Pinpoint the cell where the given text exists, returning its [X, Y] midpoint coordinate. 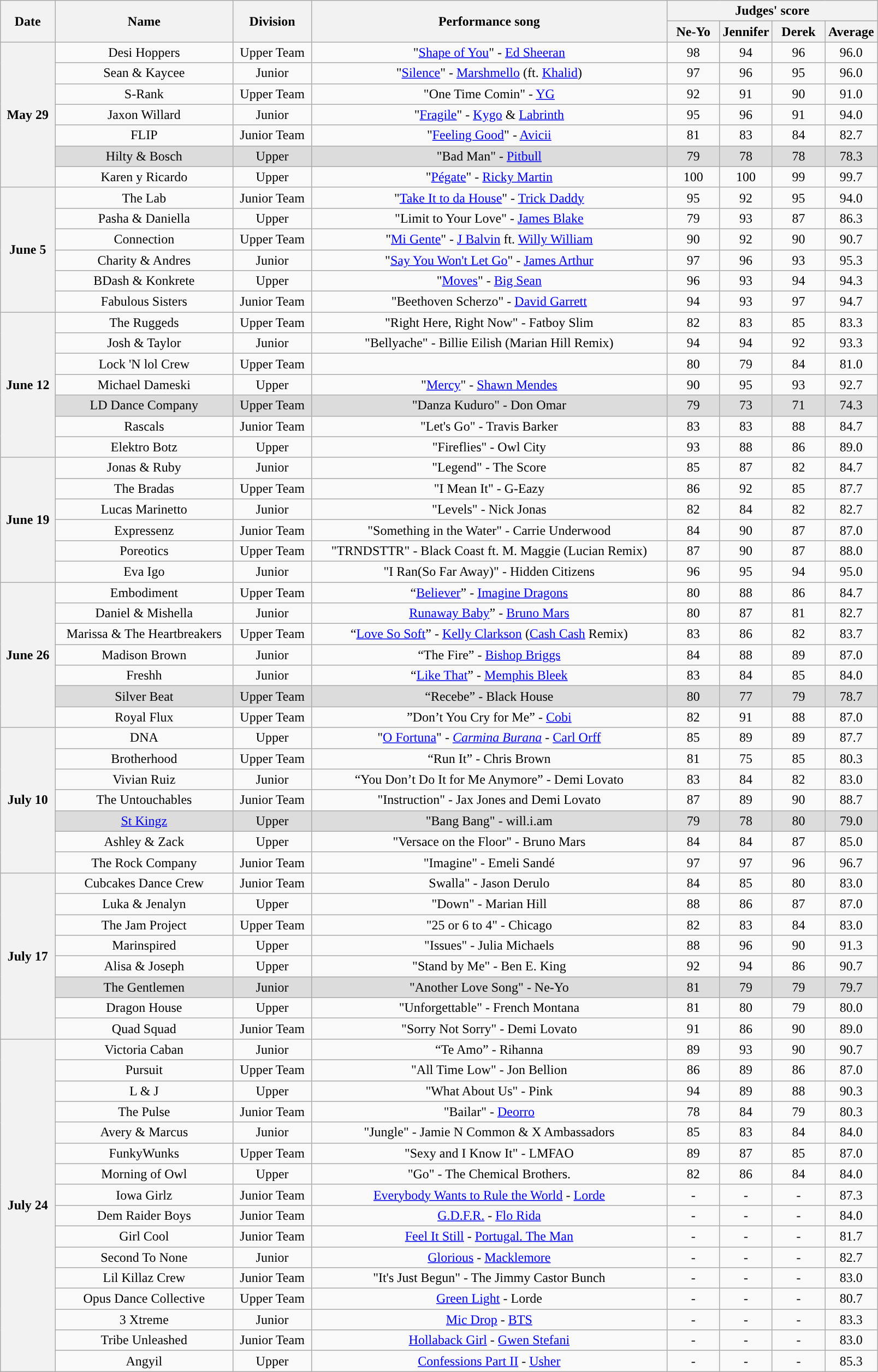
“The Fire” - Bishop Briggs [489, 655]
"Limit to Your Love" - James Blake [489, 218]
July 17 [28, 956]
The Jam Project [144, 925]
78.7 [851, 696]
"I Mean It" - G-Eazy [489, 488]
"Bang Bang" - will.i.am [489, 821]
Charity & Andres [144, 260]
99.7 [851, 177]
"Fireflies" - Owl City [489, 447]
The Ruggeds [144, 323]
Everybody Wants to Rule the World - Lorde [489, 1195]
94.3 [851, 281]
G.D.F.R. - Flo Rida [489, 1215]
75 [746, 759]
"Mi Gente" - J Balvin ft. Willy William [489, 239]
Desi Hoppers [144, 52]
80.7 [851, 1299]
DNA [144, 738]
81.0 [851, 364]
Cubcakes Dance Crew [144, 883]
74.3 [851, 405]
Hilty & Bosch [144, 156]
Performance song [489, 21]
"It's Just Begun" - The Jimmy Castor Bunch [489, 1278]
July 10 [28, 800]
“Love So Soft” - Kelly Clarkson (Cash Cash Remix) [489, 634]
Marinspired [144, 946]
Lock 'N lol Crew [144, 364]
“Run It” - Chris Brown [489, 759]
"Moves" - Big Sean [489, 281]
87.3 [851, 1195]
Avery & Marcus [144, 1132]
91.0 [851, 94]
95.3 [851, 260]
"Say You Won't Let Go" - James Arthur [489, 260]
The Pulse [144, 1112]
Tribe Unleashed [144, 1340]
Pursuit [144, 1070]
Green Light - Lorde [489, 1299]
Dem Raider Boys [144, 1215]
Ne-Yo [693, 32]
Jennifer [746, 32]
“Believer” - Imagine Dragons [489, 592]
"Something in the Water" - Carrie Underwood [489, 530]
Fabulous Sisters [144, 302]
"Instruction" - Jax Jones and Demi Lovato [489, 800]
The Rock Company [144, 862]
85.3 [851, 1361]
Freshh [144, 676]
"Fragile" - Kygo & Labrinth [489, 115]
"Pégate" - Ricky Martin [489, 177]
79.0 [851, 821]
Luka & Jenalyn [144, 904]
Confessions Part II - Usher [489, 1361]
May 29 [28, 115]
93.3 [851, 343]
Judges' score [772, 11]
"25 or 6 to 4" - Chicago [489, 925]
"Unforgettable" - French Montana [489, 1008]
3 Xtreme [144, 1320]
Pasha & Daniella [144, 218]
"Right Here, Right Now" - Fatboy Slim [489, 323]
June 26 [28, 654]
Morning of Owl [144, 1174]
90.3 [851, 1091]
95.0 [851, 571]
"Levels" - Nick Jonas [489, 509]
Poreotics [144, 551]
Date [28, 21]
"Take It to da House" - Trick Daddy [489, 198]
92.7 [851, 385]
"What About Us" - Pink [489, 1091]
Dragon House [144, 1008]
June 5 [28, 249]
"Let's Go" - Travis Barker [489, 426]
Feel It Still - Portugal. The Man [489, 1236]
Connection [144, 239]
Eva Igo [144, 571]
"Bailar" - Deorro [489, 1112]
"Issues" - Julia Michaels [489, 946]
Name [144, 21]
Derek [798, 32]
Alisa & Joseph [144, 967]
The Lab [144, 198]
"Sorry Not Sorry" - Demi Lovato [489, 1029]
Hollaback Girl - Gwen Stefani [489, 1340]
Jonas & Ruby [144, 468]
Lil Killaz Crew [144, 1278]
73 [746, 405]
”Don’t You Cry for Me” - Cobi [489, 717]
FunkyWunks [144, 1153]
Angyil [144, 1361]
June 19 [28, 520]
83.7 [851, 634]
"Shape of You" - Ed Sheeran [489, 52]
Marissa & The Heartbreakers [144, 634]
BDash & Konkrete [144, 281]
"Silence" - Marshmello (ft. Khalid) [489, 73]
Expressenz [144, 530]
88.0 [851, 551]
77 [746, 696]
Embodiment [144, 592]
79.7 [851, 987]
"All Time Low" - Jon Bellion [489, 1070]
S-Rank [144, 94]
“Te Amo” - Rihanna [489, 1049]
FLIP [144, 135]
LD Dance Company [144, 405]
“Recebe” - Black House [489, 696]
Rascals [144, 426]
91.3 [851, 946]
96.7 [851, 862]
Average [851, 32]
"One Time Comin" - YG [489, 94]
Victoria Caban [144, 1049]
"Legend" - The Score [489, 468]
"Bad Man" - Pitbull [489, 156]
Karen y Ricardo [144, 177]
"Stand by Me" - Ben E. King [489, 967]
Silver Beat [144, 696]
Elektro Botz [144, 447]
"O Fortuna" - Carmina Burana - Carl Orff [489, 738]
June 12 [28, 385]
"TRNDSTTR" - Black Coast ft. M. Maggie (Lucian Remix) [489, 551]
"Another Love Song" - Ne-Yo [489, 987]
"Sexy and I Know It" - LMFAO [489, 1153]
"Imagine" - Emeli Sandé [489, 862]
Brotherhood [144, 759]
“You Don’t Do It for Me Anymore” - Demi Lovato [489, 779]
Swalla" - Jason Derulo [489, 883]
Runaway Baby” - Bruno Mars [489, 613]
Ashley & Zack [144, 842]
Josh & Taylor [144, 343]
The Gentlemen [144, 987]
"Versace on the Floor" - Bruno Mars [489, 842]
85.0 [851, 842]
"Down" - Marian Hill [489, 904]
94.7 [851, 302]
The Untouchables [144, 800]
98 [693, 52]
Mic Drop - BTS [489, 1320]
Opus Dance Collective [144, 1299]
Second To None [144, 1257]
"I Ran(So Far Away)" - Hidden Citizens [489, 571]
Vivian Ruiz [144, 779]
88.7 [851, 800]
71 [798, 405]
Quad Squad [144, 1029]
Daniel & Mishella [144, 613]
Division [272, 21]
80.0 [851, 1008]
86.3 [851, 218]
“Like That” - Memphis Bleek [489, 676]
81.7 [851, 1236]
78.3 [851, 156]
St Kingz [144, 821]
Sean & Kaycee [144, 73]
Glorious - Macklemore [489, 1257]
Madison Brown [144, 655]
"Mercy" - Shawn Mendes [489, 385]
Royal Flux [144, 717]
The Bradas [144, 488]
"Danza Kuduro" - Don Omar [489, 405]
"Jungle" - Jamie N Common & X Ambassadors [489, 1132]
Michael Dameski [144, 385]
"Feeling Good" - Avicii [489, 135]
"Go" - The Chemical Brothers. [489, 1174]
"Bellyache" - Billie Eilish (Marian Hill Remix) [489, 343]
Jaxon Willard [144, 115]
July 24 [28, 1205]
L & J [144, 1091]
99 [798, 177]
Iowa Girlz [144, 1195]
"Beethoven Scherzo" - David Garrett [489, 302]
Lucas Marinetto [144, 509]
Girl Cool [144, 1236]
